Identify which cell holds the provided text, then report its [x, y] central coordinate. 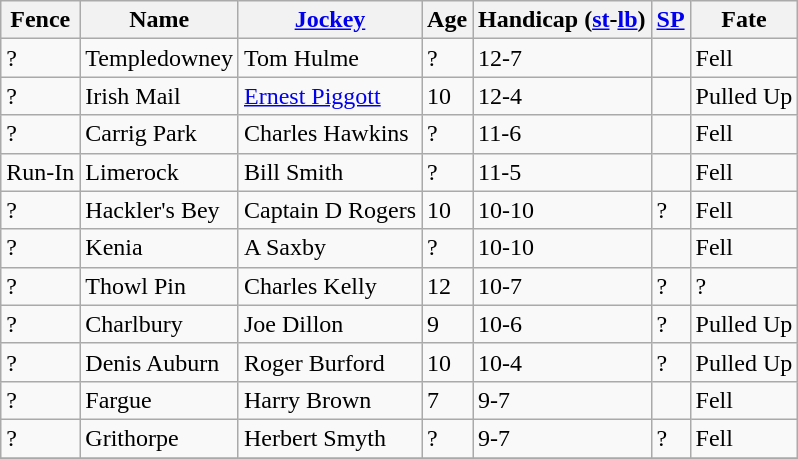
9 [448, 324]
10-7 [562, 286]
Joe Dillon [330, 324]
Bill Smith [330, 172]
Kenia [160, 248]
7 [448, 400]
Denis Auburn [160, 362]
Tom Hulme [330, 58]
Fence [40, 20]
Charles Hawkins [330, 134]
Harry Brown [330, 400]
10-4 [562, 362]
Templedowney [160, 58]
Roger Burford [330, 362]
Handicap (st-lb) [562, 20]
Charlbury [160, 324]
Jockey [330, 20]
Carrig Park [160, 134]
SP [670, 20]
Limerock [160, 172]
12 [448, 286]
Captain D Rogers [330, 210]
11-6 [562, 134]
Irish Mail [160, 96]
Hackler's Bey [160, 210]
Run-In [40, 172]
Fate [744, 20]
Fargue [160, 400]
10-6 [562, 324]
11-5 [562, 172]
Thowl Pin [160, 286]
A Saxby [330, 248]
Grithorpe [160, 438]
Age [448, 20]
Name [160, 20]
Charles Kelly [330, 286]
Ernest Piggott [330, 96]
Herbert Smyth [330, 438]
12-4 [562, 96]
12-7 [562, 58]
